Find where the given text appears and provide that cell's center as [x, y] coordinate. 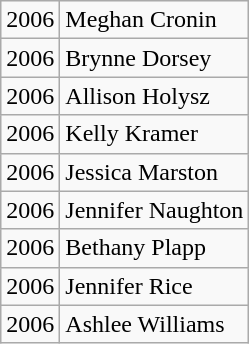
Jennifer Naughton [154, 210]
Jennifer Rice [154, 286]
Allison Holysz [154, 96]
Kelly Kramer [154, 134]
Bethany Plapp [154, 248]
Meghan Cronin [154, 20]
Brynne Dorsey [154, 58]
Ashlee Williams [154, 324]
Jessica Marston [154, 172]
